Provide the (x, y) coordinate of the cell's center where the given text is located.  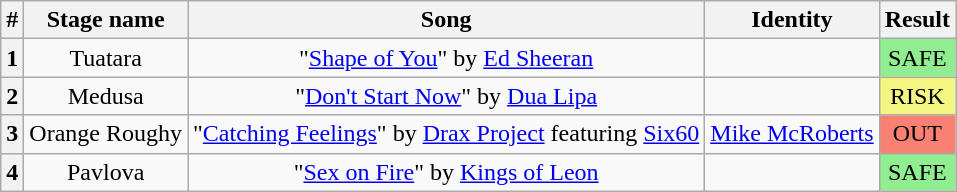
4 (12, 172)
"Catching Feelings" by Drax Project featuring Six60 (446, 134)
RISK (917, 96)
Stage name (106, 20)
Tuatara (106, 58)
"Shape of You" by Ed Sheeran (446, 58)
2 (12, 96)
Result (917, 20)
Medusa (106, 96)
Mike McRoberts (792, 134)
Pavlova (106, 172)
1 (12, 58)
"Sex on Fire" by Kings of Leon (446, 172)
Song (446, 20)
Orange Roughy (106, 134)
OUT (917, 134)
Identity (792, 20)
"Don't Start Now" by Dua Lipa (446, 96)
# (12, 20)
3 (12, 134)
